Extract the [x, y] coordinate from the center of the cell holding the provided text.  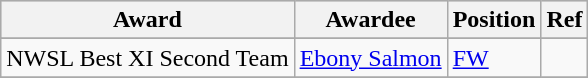
Position [494, 20]
NWSL Best XI Second Team [148, 58]
Award [148, 20]
Ebony Salmon [370, 58]
FW [494, 58]
Ref [564, 20]
Awardee [370, 20]
